Output the (X, Y) coordinate of the center of the cell containing the given text.  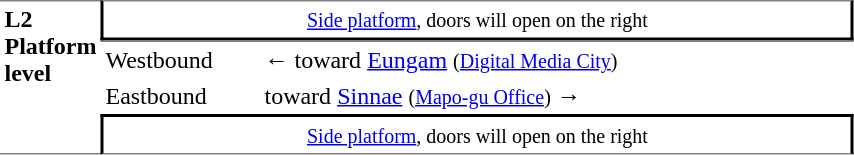
Westbound (180, 59)
← toward Eungam (Digital Media City) (557, 59)
toward Sinnae (Mapo-gu Office) → (557, 96)
Eastbound (180, 96)
L2Platform level (50, 77)
